Determine the [X, Y] coordinate at the center of the cell enclosing the given text.  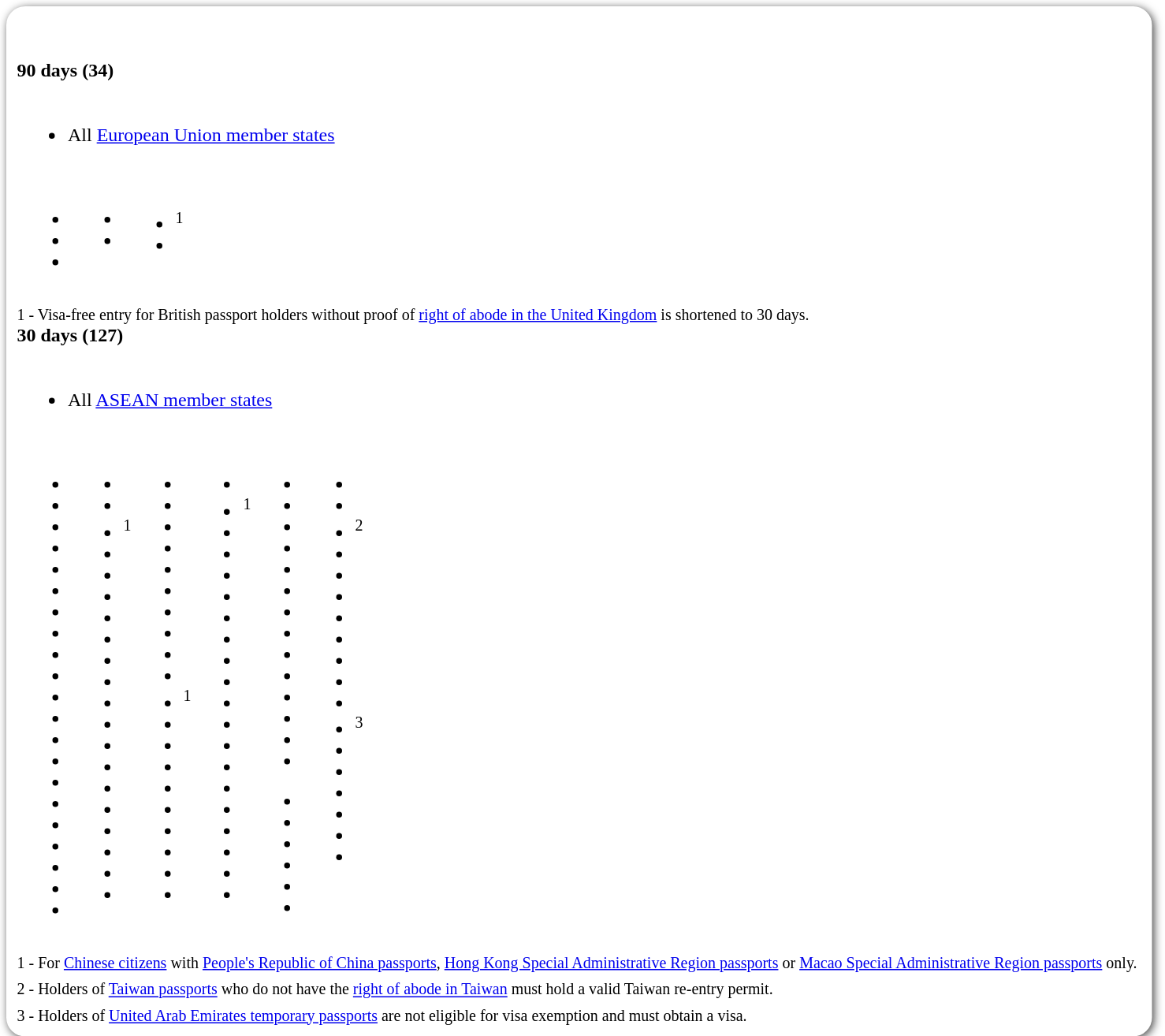
All ASEAN member states 1 1 1 23 [195, 647]
23 [336, 686]
All European Union member states 1 [177, 190]
